Determine the (x, y) coordinate at the center of the cell enclosing the given text.  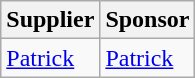
Sponsor (148, 20)
Supplier (50, 20)
